Find where the given text appears and provide that cell's center as [X, Y] coordinate. 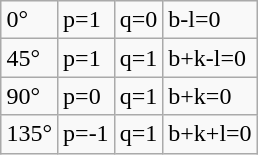
0° [30, 20]
b+k=0 [210, 96]
q=0 [138, 20]
135° [30, 134]
45° [30, 58]
b+k-l=0 [210, 58]
90° [30, 96]
p=0 [86, 96]
b+k+l=0 [210, 134]
b-l=0 [210, 20]
p=-1 [86, 134]
